Search for the cell housing the specified text and yield its (x, y) center coordinate. 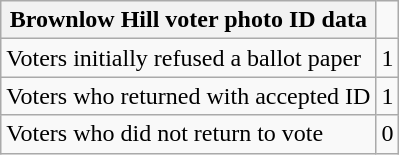
Voters who returned with accepted ID (188, 96)
Voters initially refused a ballot paper (188, 58)
Brownlow Hill voter photo ID data (188, 20)
0 (388, 134)
Voters who did not return to vote (188, 134)
